Search for the cell housing the specified text and yield its (X, Y) center coordinate. 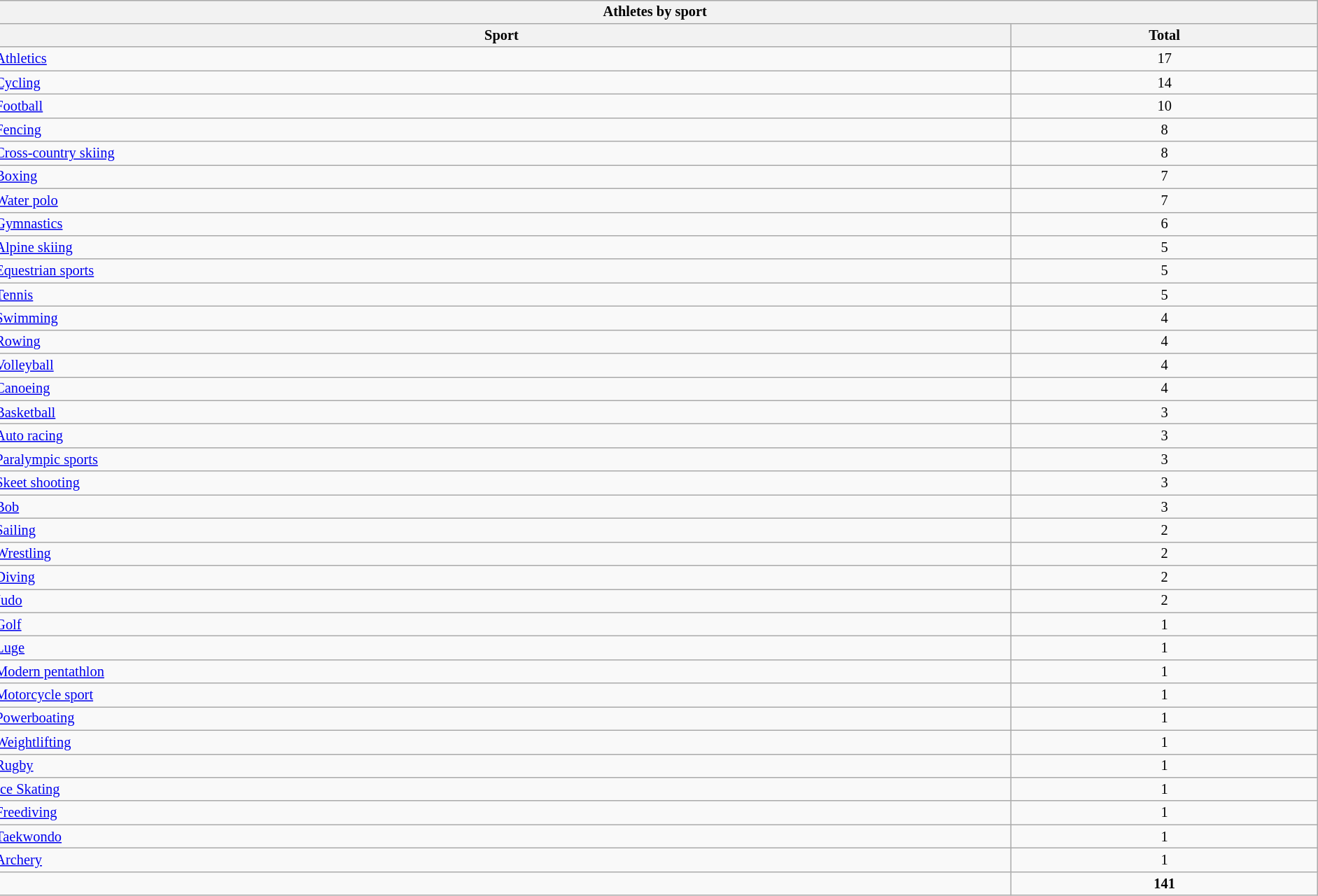
6 (1164, 224)
141 (1164, 883)
Total (1164, 36)
14 (1164, 83)
10 (1164, 106)
17 (1164, 59)
